Capture the cell that displays the provided text and extract its (X, Y) central coordinate. 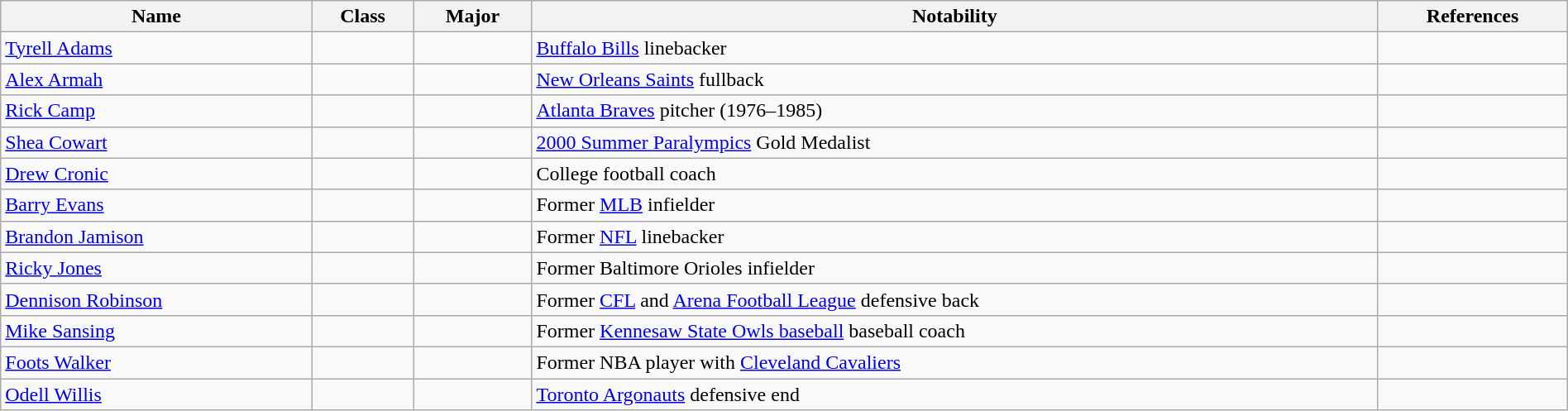
Former Kennesaw State Owls baseball baseball coach (954, 331)
Drew Cronic (156, 174)
Toronto Argonauts defensive end (954, 394)
Foots Walker (156, 362)
Former Baltimore Orioles infielder (954, 268)
Rick Camp (156, 111)
Name (156, 17)
Alex Armah (156, 79)
Dennison Robinson (156, 299)
Tyrell Adams (156, 48)
Former NFL linebacker (954, 237)
Class (362, 17)
Odell Willis (156, 394)
Shea Cowart (156, 142)
Ricky Jones (156, 268)
Former CFL and Arena Football League defensive back (954, 299)
Former MLB infielder (954, 205)
College football coach (954, 174)
Brandon Jamison (156, 237)
Barry Evans (156, 205)
Former NBA player with Cleveland Cavaliers (954, 362)
Major (473, 17)
References (1472, 17)
Notability (954, 17)
Mike Sansing (156, 331)
New Orleans Saints fullback (954, 79)
Buffalo Bills linebacker (954, 48)
2000 Summer Paralympics Gold Medalist (954, 142)
Atlanta Braves pitcher (1976–1985) (954, 111)
